Output the [x, y] coordinate of the center of the cell containing the given text.  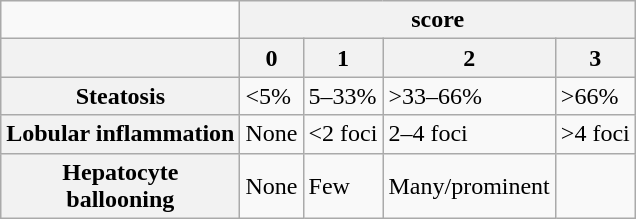
5–33% [343, 96]
2–4 foci [469, 134]
>66% [595, 96]
Hepatocyteballooning [120, 186]
>4 foci [595, 134]
0 [272, 58]
<2 foci [343, 134]
Many/prominent [469, 186]
score [438, 20]
<5% [272, 96]
1 [343, 58]
Steatosis [120, 96]
>33–66% [469, 96]
Lobular inflammation [120, 134]
2 [469, 58]
3 [595, 58]
Few [343, 186]
